Extract the (X, Y) coordinate from the center of the cell holding the provided text.  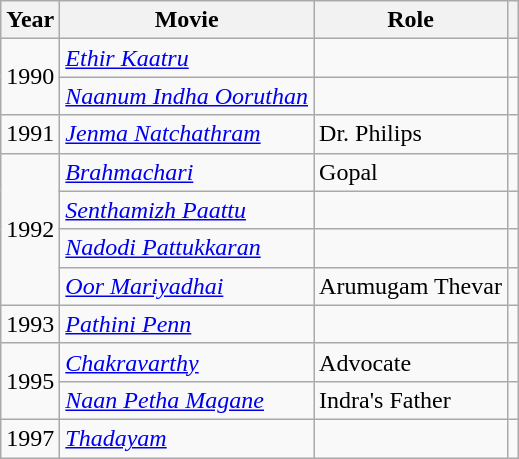
Ethir Kaatru (187, 58)
Advocate (411, 362)
Naanum Indha Ooruthan (187, 96)
Indra's Father (411, 400)
1993 (30, 324)
1990 (30, 77)
1991 (30, 134)
Pathini Penn (187, 324)
Naan Petha Magane (187, 400)
Oor Mariyadhai (187, 286)
Senthamizh Paattu (187, 210)
Year (30, 20)
Jenma Natchathram (187, 134)
Dr. Philips (411, 134)
1997 (30, 438)
Movie (187, 20)
Brahmachari (187, 172)
Chakravarthy (187, 362)
Arumugam Thevar (411, 286)
Gopal (411, 172)
1995 (30, 381)
Role (411, 20)
1992 (30, 229)
Nadodi Pattukkaran (187, 248)
Thadayam (187, 438)
